Pinpoint the cell where the given text exists, returning its (X, Y) midpoint coordinate. 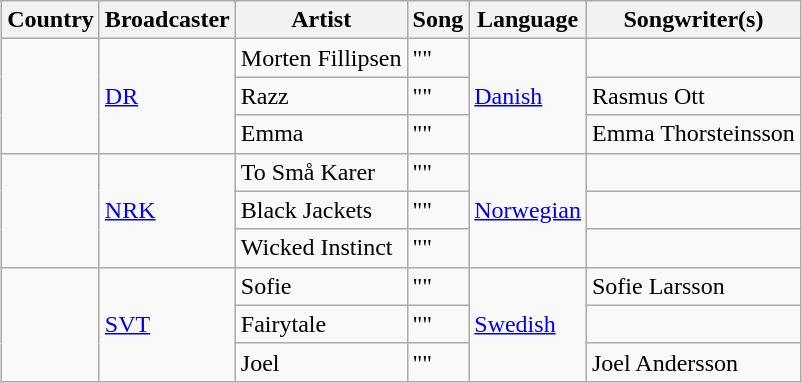
Country (51, 20)
Black Jackets (321, 210)
Song (438, 20)
Emma (321, 134)
NRK (167, 210)
Swedish (528, 324)
Danish (528, 96)
Songwriter(s) (693, 20)
Joel (321, 362)
Sofie (321, 286)
Language (528, 20)
Wicked Instinct (321, 248)
Sofie Larsson (693, 286)
Joel Andersson (693, 362)
DR (167, 96)
Razz (321, 96)
Artist (321, 20)
SVT (167, 324)
Emma Thorsteinsson (693, 134)
Norwegian (528, 210)
Rasmus Ott (693, 96)
Broadcaster (167, 20)
Morten Fillipsen (321, 58)
Fairytale (321, 324)
To Små Karer (321, 172)
